Output the (x, y) coordinate of the center of the cell containing the given text.  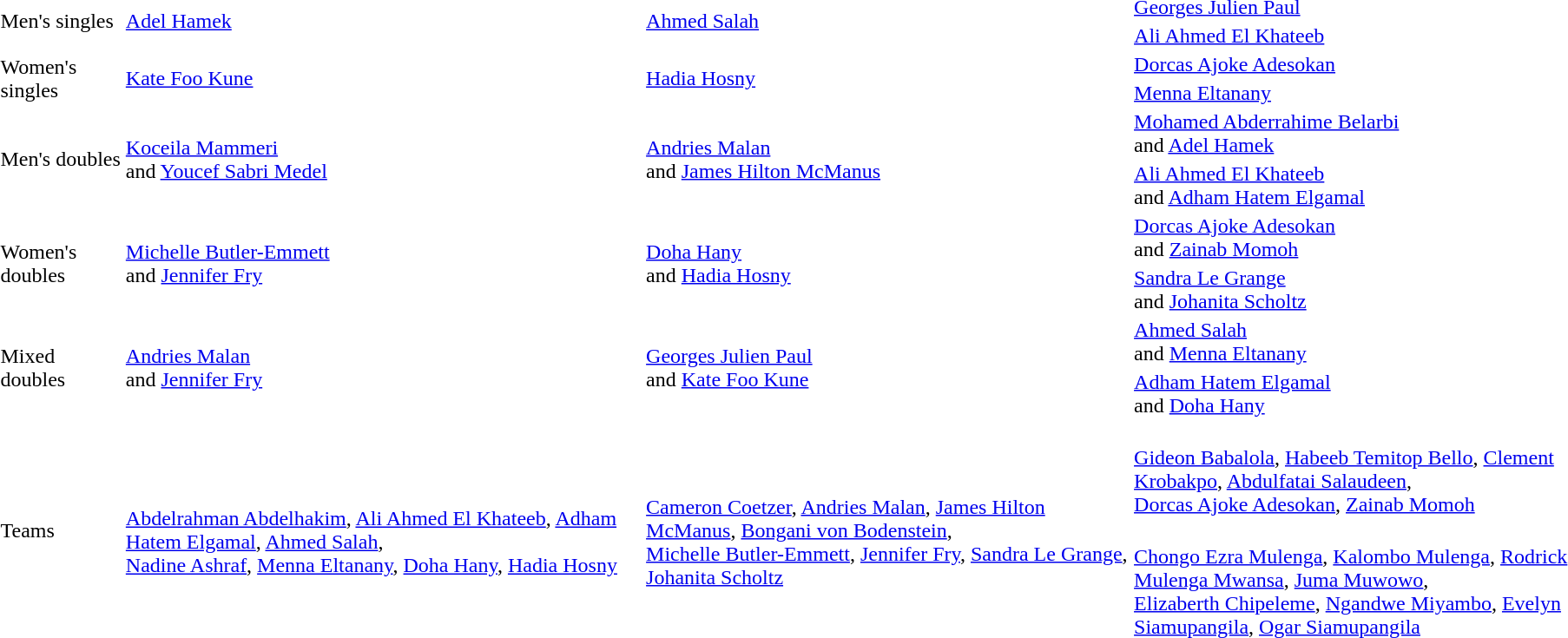
Koceila Mammeriand Youcef Sabri Medel (383, 160)
Michelle Butler-Emmettand Jennifer Fry (383, 264)
Doha Hanyand Hadia Hosny (887, 264)
Kate Foo Kune (383, 78)
Andries Malanand James Hilton McManus (887, 160)
Georges Julien Pauland Kate Foo Kune (887, 368)
Hadia Hosny (887, 78)
Andries Malanand Jennifer Fry (383, 368)
